Search for the cell housing the specified text and yield its (X, Y) center coordinate. 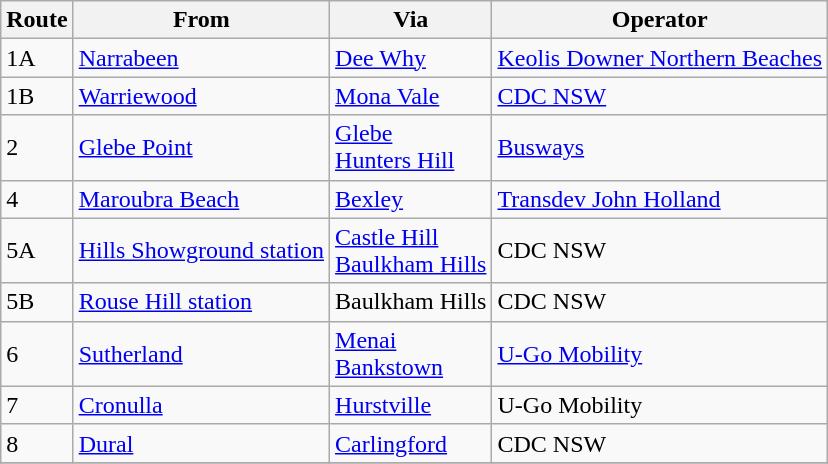
4 (37, 199)
Castle HillBaulkham Hills (411, 250)
Rouse Hill station (201, 302)
1A (37, 58)
Hills Showground station (201, 250)
8 (37, 443)
MenaiBankstown (411, 354)
6 (37, 354)
Via (411, 20)
Mona Vale (411, 96)
Glebe Point (201, 148)
Transdev John Holland (660, 199)
Bexley (411, 199)
5A (37, 250)
From (201, 20)
Route (37, 20)
Narrabeen (201, 58)
Sutherland (201, 354)
Hurstville (411, 405)
Keolis Downer Northern Beaches (660, 58)
5B (37, 302)
Warriewood (201, 96)
Busways (660, 148)
Maroubra Beach (201, 199)
Cronulla (201, 405)
Baulkham Hills (411, 302)
7 (37, 405)
Dee Why (411, 58)
GlebeHunters Hill (411, 148)
Operator (660, 20)
Dural (201, 443)
Carlingford (411, 443)
1B (37, 96)
2 (37, 148)
